Scan for the cell matching the given text and deliver its (X, Y) coordinate at center. 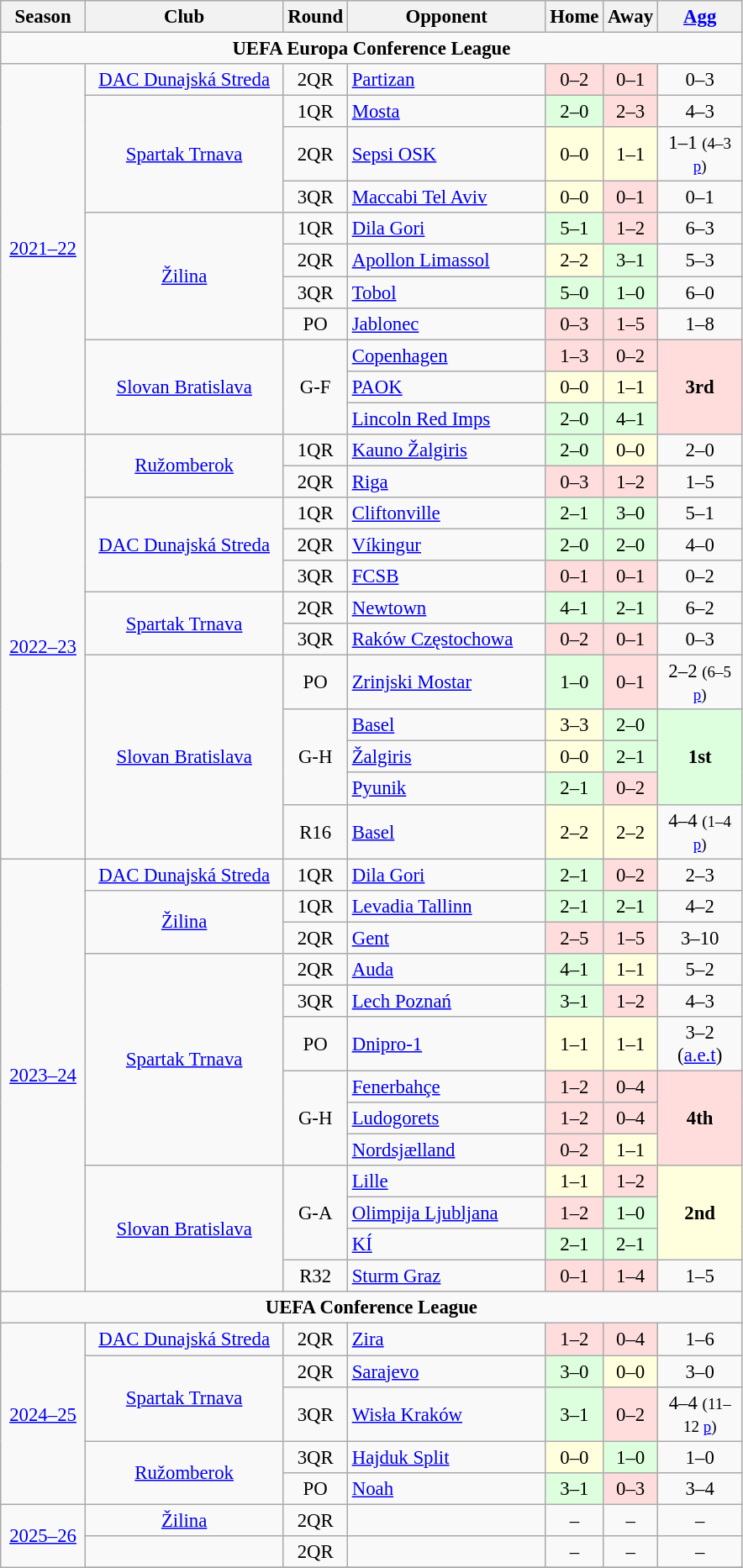
Copenhagen (446, 355)
1–1 (4–3 p) (699, 155)
Hajduk Split (446, 1457)
Olimpija Ljubljana (446, 1213)
2–2 (6–5 p) (699, 682)
Víkingur (446, 545)
6–3 (699, 229)
Apollon Limassol (446, 260)
Opponent (446, 17)
2nd (699, 1213)
Lille (446, 1181)
1st (699, 756)
Riga (446, 481)
Gent (446, 938)
FCSB (446, 576)
5–0 (575, 292)
3–10 (699, 938)
4–2 (699, 906)
G-A (315, 1213)
3rd (699, 387)
Maccabi Tel Aviv (446, 197)
Lincoln Red Imps (446, 418)
4th (699, 1118)
Noah (446, 1488)
4–0 (699, 545)
Mosta (446, 112)
PAOK (446, 387)
R32 (315, 1276)
3–3 (575, 725)
G-F (315, 387)
Home (575, 17)
Club (184, 17)
2–5 (575, 938)
Jablonec (446, 324)
Zrinjski Mostar (446, 682)
Žalgiris (446, 757)
6–0 (699, 292)
3–4 (699, 1488)
2023–24 (44, 1076)
Agg (699, 17)
2025–26 (44, 1536)
6–2 (699, 608)
Sepsi OSK (446, 155)
UEFA Europa Conference League (371, 49)
Wisła Kraków (446, 1413)
Pyunik (446, 789)
KÍ (446, 1244)
1–3 (575, 355)
5–2 (699, 970)
Kauno Žalgiris (446, 450)
Zira (446, 1339)
Ludogorets (446, 1118)
Season (44, 17)
1–6 (699, 1339)
Newtown (446, 608)
Nordsjælland (446, 1150)
Lech Poznań (446, 1001)
2021–22 (44, 249)
3–2 (a.e.t) (699, 1044)
2022–23 (44, 647)
Sarajevo (446, 1371)
Dnipro-1 (446, 1044)
Partizan (446, 80)
R16 (315, 832)
Fenerbahçe (446, 1087)
Round (315, 17)
1–4 (630, 1276)
Raków Częstochowa (446, 639)
Tobol (446, 292)
4–4 (1–4 p) (699, 832)
1–8 (699, 324)
Auda (446, 970)
Levadia Tallinn (446, 906)
2024–25 (44, 1413)
4–4 (11–12 p) (699, 1413)
5–3 (699, 260)
UEFA Conference League (371, 1308)
Sturm Graz (446, 1276)
Away (630, 17)
Cliftonville (446, 513)
